For the text-containing cell, return its midpoint in [X, Y] coordinate format. 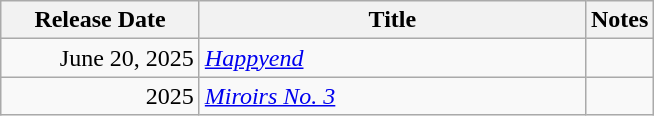
Notes [619, 20]
June 20, 2025 [100, 58]
Title [392, 20]
Miroirs No. 3 [392, 96]
Release Date [100, 20]
2025 [100, 96]
Happyend [392, 58]
